Find where the given text appears and provide that cell's center as [x, y] coordinate. 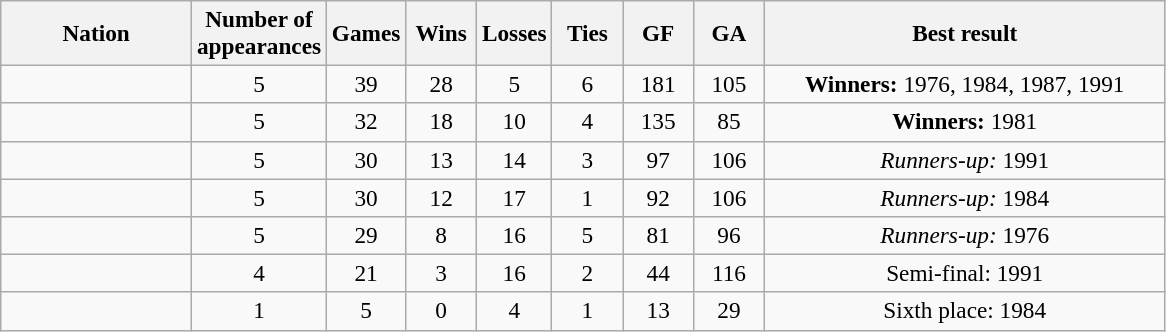
Runners-up: 1984 [964, 197]
116 [730, 273]
6 [588, 84]
Semi-final: 1991 [964, 273]
135 [658, 122]
12 [442, 197]
Losses [514, 32]
17 [514, 197]
97 [658, 160]
Wins [442, 32]
81 [658, 235]
85 [730, 122]
28 [442, 84]
Winners: 1976, 1984, 1987, 1991 [964, 84]
2 [588, 273]
96 [730, 235]
21 [366, 273]
14 [514, 160]
Runners-up: 1976 [964, 235]
181 [658, 84]
Runners-up: 1991 [964, 160]
Ties [588, 32]
0 [442, 311]
92 [658, 197]
Number of appearances [260, 32]
GF [658, 32]
18 [442, 122]
Games [366, 32]
10 [514, 122]
32 [366, 122]
GA [730, 32]
105 [730, 84]
Sixth place: 1984 [964, 311]
Winners: 1981 [964, 122]
39 [366, 84]
Nation [96, 32]
8 [442, 235]
44 [658, 273]
Best result [964, 32]
